Pinpoint the cell where the given text exists, returning its (X, Y) midpoint coordinate. 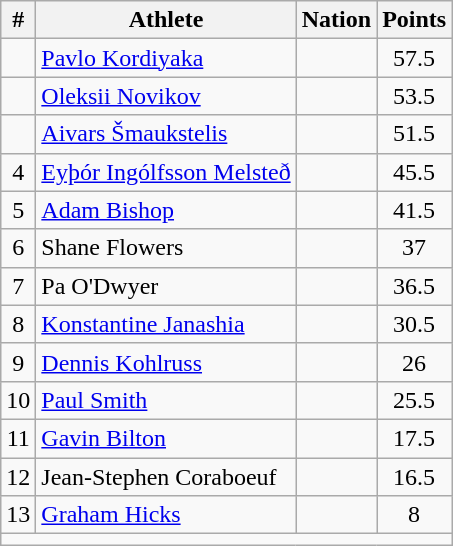
57.5 (414, 58)
Oleksii Novikov (166, 96)
# (18, 20)
Shane Flowers (166, 248)
Konstantine Janashia (166, 324)
4 (18, 172)
Athlete (166, 20)
9 (18, 362)
6 (18, 248)
Nation (336, 20)
12 (18, 477)
53.5 (414, 96)
36.5 (414, 286)
10 (18, 400)
7 (18, 286)
51.5 (414, 134)
Graham Hicks (166, 515)
Dennis Kohlruss (166, 362)
45.5 (414, 172)
Adam Bishop (166, 210)
Points (414, 20)
Pa O'Dwyer (166, 286)
Aivars Šmaukstelis (166, 134)
5 (18, 210)
13 (18, 515)
37 (414, 248)
41.5 (414, 210)
25.5 (414, 400)
11 (18, 438)
Paul Smith (166, 400)
Pavlo Kordiyaka (166, 58)
17.5 (414, 438)
Jean-Stephen Coraboeuf (166, 477)
Gavin Bilton (166, 438)
30.5 (414, 324)
26 (414, 362)
16.5 (414, 477)
Eyþór Ingólfsson Melsteð (166, 172)
